Search for the cell housing the specified text and yield its [X, Y] center coordinate. 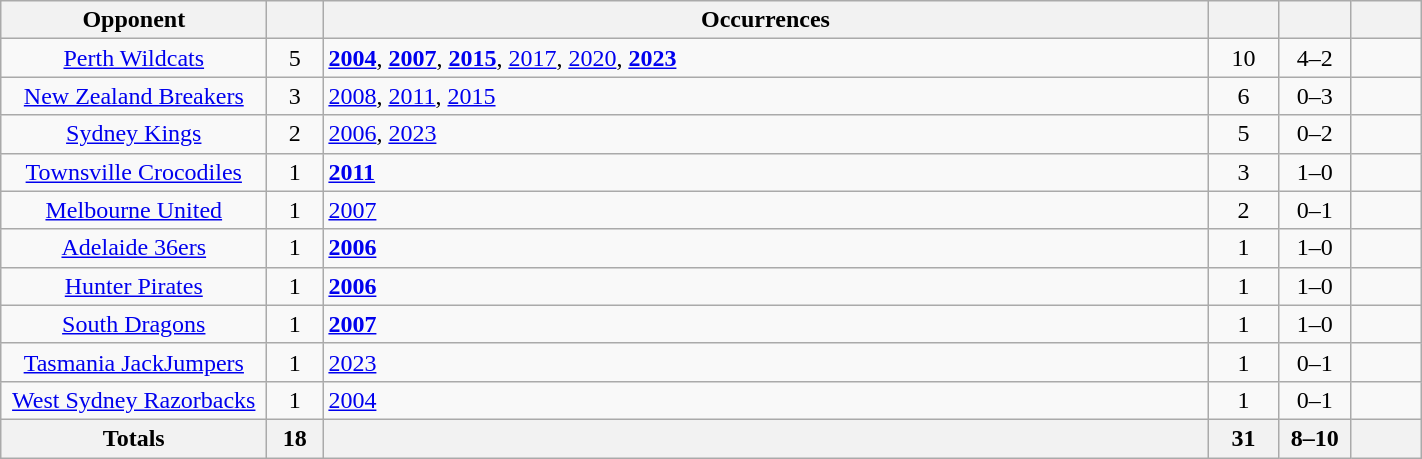
Perth Wildcats [134, 58]
0–3 [1314, 96]
2004, 2007, 2015, 2017, 2020, 2023 [766, 58]
0–2 [1314, 134]
Sydney Kings [134, 134]
18 [295, 438]
2004 [766, 400]
2011 [766, 172]
South Dragons [134, 324]
Opponent [134, 20]
Townsville Crocodiles [134, 172]
Hunter Pirates [134, 286]
Tasmania JackJumpers [134, 362]
2006, 2023 [766, 134]
10 [1244, 58]
Occurrences [766, 20]
New Zealand Breakers [134, 96]
Totals [134, 438]
2023 [766, 362]
Melbourne United [134, 210]
2008, 2011, 2015 [766, 96]
West Sydney Razorbacks [134, 400]
31 [1244, 438]
6 [1244, 96]
8–10 [1314, 438]
Adelaide 36ers [134, 248]
4–2 [1314, 58]
